Output the [X, Y] coordinate of the center of the cell containing the given text.  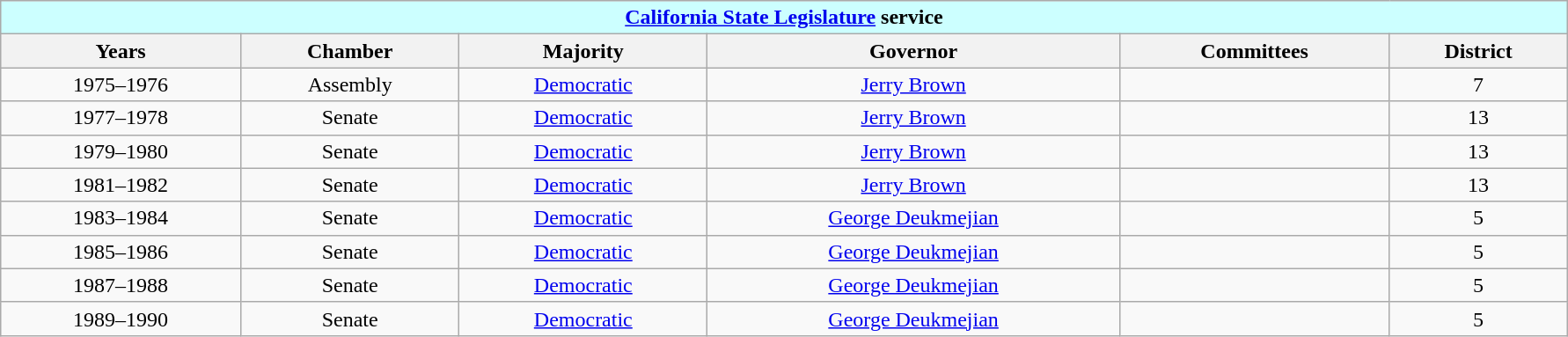
Committees [1254, 51]
Majority [583, 51]
Assembly [349, 84]
1981–1982 [121, 185]
1987–1988 [121, 285]
District [1478, 51]
7 [1478, 84]
1979–1980 [121, 151]
1983–1984 [121, 218]
Governor [913, 51]
Chamber [349, 51]
California State Legislature service [785, 18]
Years [121, 51]
1989–1990 [121, 319]
1975–1976 [121, 84]
1977–1978 [121, 118]
1985–1986 [121, 252]
